Provide the [X, Y] coordinate of the cell's center where the given text is located.  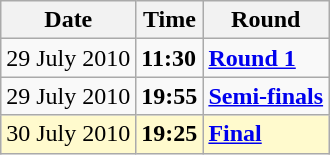
Round [266, 20]
Semi-finals [266, 96]
19:25 [170, 134]
Round 1 [266, 58]
19:55 [170, 96]
Date [68, 20]
30 July 2010 [68, 134]
11:30 [170, 58]
Final [266, 134]
Time [170, 20]
